Capture the cell that displays the provided text and extract its [X, Y] central coordinate. 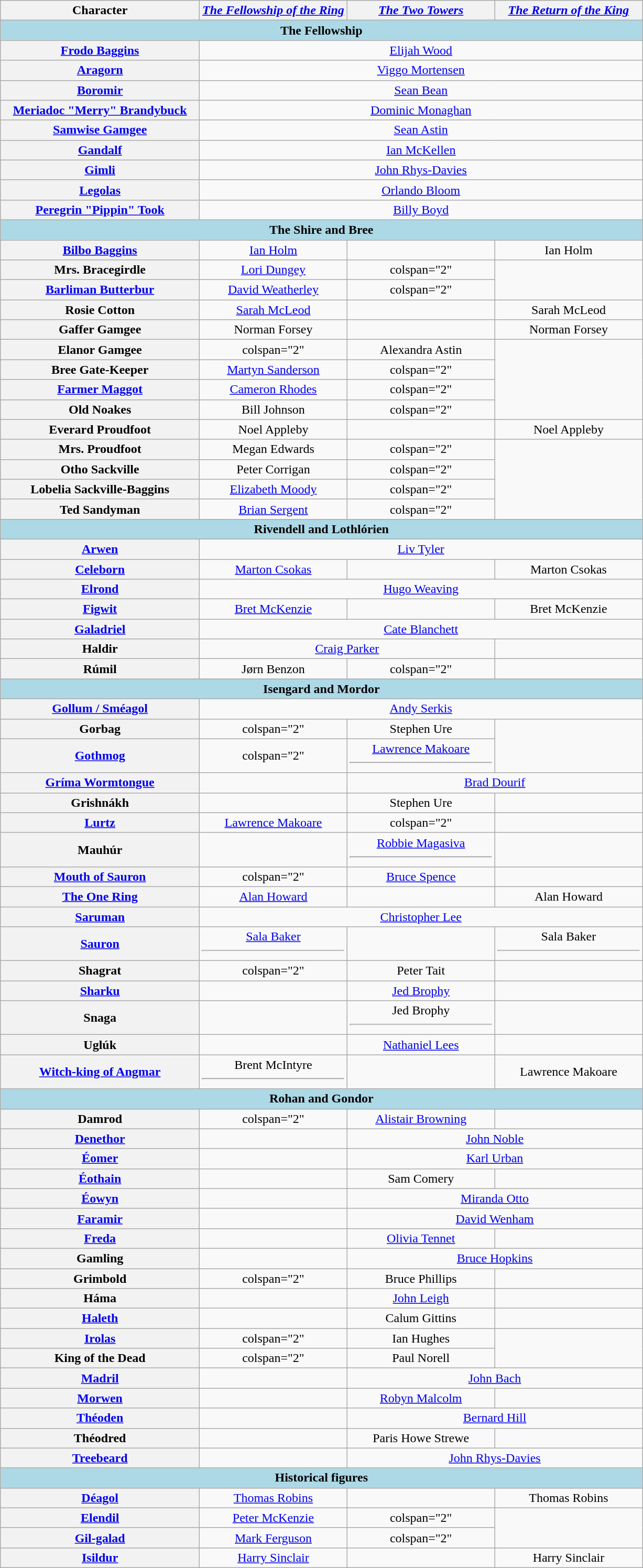
Gamling [100, 1258]
Peter Corrigan [274, 469]
Gríma Wormtongue [100, 783]
Gaffer Gamgee [100, 330]
Aragorn [100, 70]
Faramir [100, 1218]
Bruce Spence [421, 877]
Isildur [100, 1558]
Craig Parker [347, 649]
Rohan and Gondor [322, 1099]
John Bach [495, 1378]
Bilbo Baggins [100, 250]
Alistair Browning [421, 1119]
Mark Ferguson [274, 1538]
Miranda Otto [495, 1198]
Éothain [100, 1178]
Galadriel [100, 629]
Gothmog [100, 756]
Théodred [100, 1438]
Mauhúr [100, 849]
Isengard and Mordor [322, 689]
Bernard Hill [495, 1418]
Brad Dourif [495, 783]
Figwit [100, 609]
Freda [100, 1238]
Lori Dungey [274, 270]
Peter Tait [421, 971]
Arwen [100, 549]
Boromir [100, 90]
Otho Sackville [100, 469]
Elrond [100, 589]
Ted Sandyman [100, 509]
Orlando Bloom [421, 190]
Mrs. Bracegirdle [100, 270]
Robbie Magasiva [421, 849]
Andy Serkis [421, 709]
Sam Comery [421, 1178]
Dominic Monaghan [421, 110]
Peter McKenzie [274, 1518]
Hugo Weaving [421, 589]
Rosie Cotton [100, 310]
Viggo Mortensen [421, 70]
Cameron Rhodes [274, 390]
Gorbag [100, 729]
Peregrin "Pippin" Took [100, 210]
Paul Norell [421, 1358]
Witch-king of Angmar [100, 1072]
Grishnákh [100, 803]
Liv Tyler [421, 549]
Martyn Sanderson [274, 370]
Madril [100, 1378]
The Fellowship of the Ring [274, 10]
Rúmil [100, 669]
Everard Proudfoot [100, 429]
Karl Urban [495, 1159]
Uglúk [100, 1045]
Snaga [100, 1018]
John Leigh [421, 1299]
Rivendell and Lothlórien [322, 529]
Sauron [100, 944]
John Noble [495, 1139]
Elizabeth Moody [274, 489]
Éowyn [100, 1198]
Farmer Maggot [100, 390]
Gollum / Sméagol [100, 709]
Bill Johnson [274, 409]
David Weatherley [274, 290]
Sharku [100, 991]
Denethor [100, 1139]
Elendil [100, 1518]
Bree Gate-Keeper [100, 370]
Lobelia Sackville-Baggins [100, 489]
Nathaniel Lees [421, 1045]
Déagol [100, 1498]
Elanor Gamgee [100, 350]
Grimbold [100, 1279]
Christopher Lee [421, 917]
Jørn Benzon [274, 669]
The Fellowship [322, 30]
Haleth [100, 1318]
Treebeard [100, 1458]
Lurtz [100, 823]
Robyn Malcolm [421, 1398]
Haldir [100, 649]
Celeborn [100, 569]
Old Noakes [100, 409]
Damrod [100, 1119]
Barliman Butterbur [100, 290]
Gil-galad [100, 1538]
Meriadoc "Merry" Brandybuck [100, 110]
Gandalf [100, 150]
Historical figures [322, 1478]
Cate Blanchett [421, 629]
Mouth of Sauron [100, 877]
Character [100, 10]
Megan Edwards [274, 449]
Samwise Gamgee [100, 130]
Calum Gittins [421, 1318]
Brent McIntyre [274, 1072]
The One Ring [100, 896]
Alexandra Astin [421, 350]
Sean Bean [421, 90]
Billy Boyd [421, 210]
Éomer [100, 1159]
Gimli [100, 170]
Morwen [100, 1398]
Olivia Tennet [421, 1238]
Paris Howe Strewe [421, 1438]
Bruce Phillips [421, 1279]
Bruce Hopkins [495, 1258]
Sean Astin [421, 130]
Legolas [100, 190]
David Wenham [495, 1218]
Théoden [100, 1418]
The Return of the King [569, 10]
King of the Dead [100, 1358]
Elijah Wood [421, 50]
Mrs. Proudfoot [100, 449]
Frodo Baggins [100, 50]
Háma [100, 1299]
The Shire and Bree [322, 230]
Saruman [100, 917]
Shagrat [100, 971]
The Two Towers [421, 10]
Irolas [100, 1338]
Ian McKellen [421, 150]
Ian Hughes [421, 1338]
Brian Sergent [274, 509]
